For the text-containing cell, return its midpoint in (x, y) coordinate format. 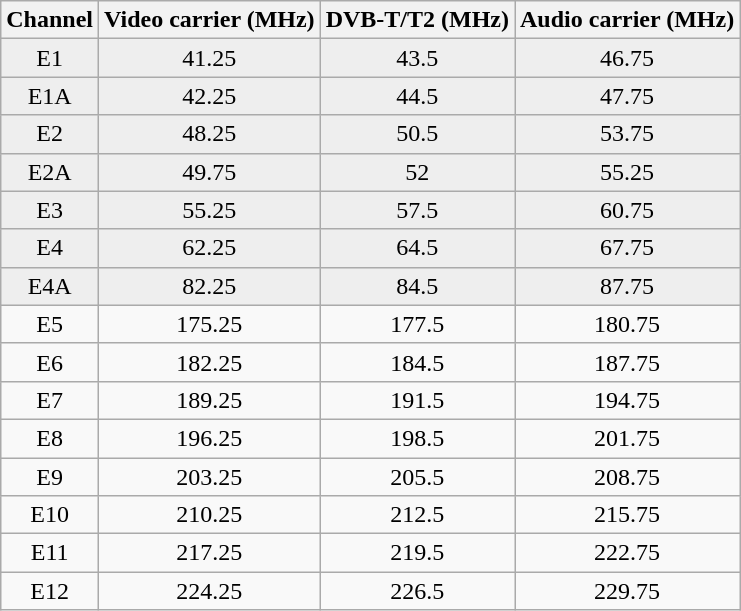
53.75 (626, 134)
Video carrier (MHz) (210, 20)
E10 (50, 515)
189.25 (210, 400)
217.25 (210, 553)
226.5 (417, 591)
201.75 (626, 438)
87.75 (626, 286)
191.5 (417, 400)
42.25 (210, 96)
DVB-T/T2 (MHz) (417, 20)
198.5 (417, 438)
57.5 (417, 210)
215.75 (626, 515)
E4A (50, 286)
Channel (50, 20)
196.25 (210, 438)
82.25 (210, 286)
175.25 (210, 324)
60.75 (626, 210)
E9 (50, 477)
203.25 (210, 477)
187.75 (626, 362)
48.25 (210, 134)
212.5 (417, 515)
208.75 (626, 477)
64.5 (417, 248)
41.25 (210, 58)
Audio carrier (MHz) (626, 20)
219.5 (417, 553)
E1 (50, 58)
E7 (50, 400)
E11 (50, 553)
84.5 (417, 286)
177.5 (417, 324)
205.5 (417, 477)
E8 (50, 438)
224.25 (210, 591)
E6 (50, 362)
194.75 (626, 400)
67.75 (626, 248)
46.75 (626, 58)
210.25 (210, 515)
E2 (50, 134)
229.75 (626, 591)
47.75 (626, 96)
43.5 (417, 58)
50.5 (417, 134)
182.25 (210, 362)
E12 (50, 591)
49.75 (210, 172)
E3 (50, 210)
E2A (50, 172)
E1A (50, 96)
52 (417, 172)
184.5 (417, 362)
44.5 (417, 96)
222.75 (626, 553)
62.25 (210, 248)
180.75 (626, 324)
E5 (50, 324)
E4 (50, 248)
